Find where the given text appears and provide that cell's center as [X, Y] coordinate. 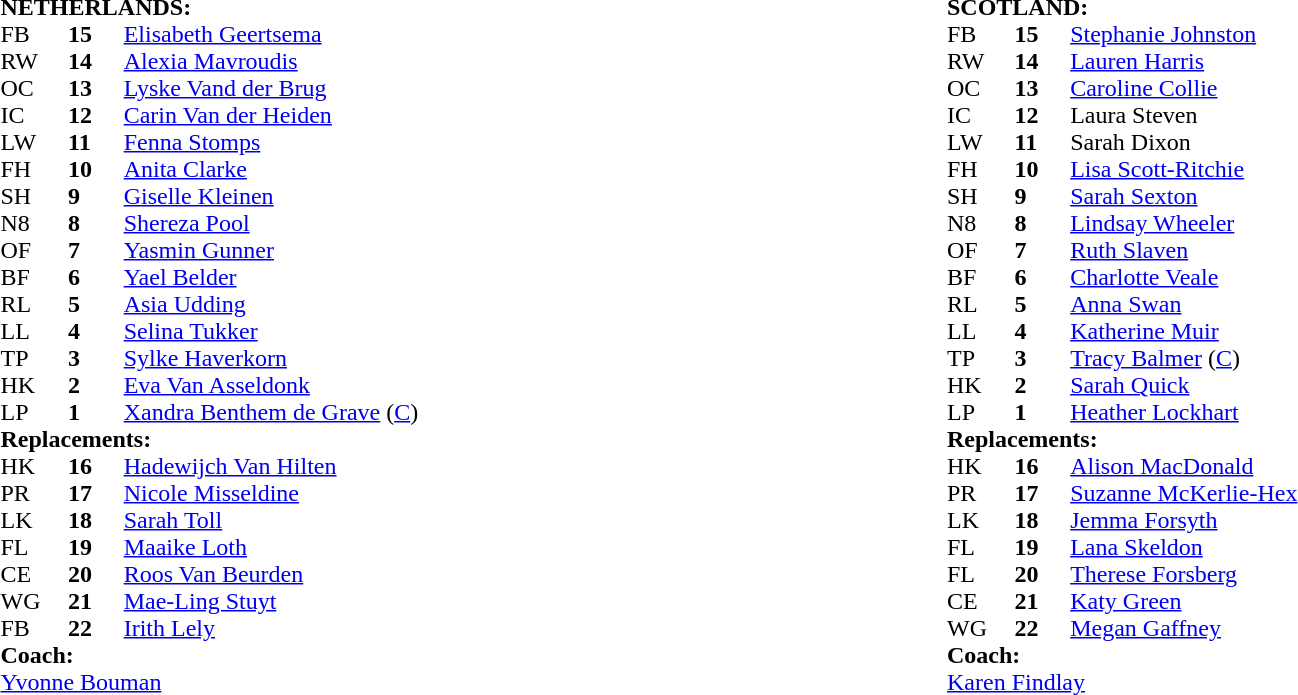
Nicole Misseldine [328, 494]
Xandra Benthem de Grave (C) [328, 412]
Asia Udding [328, 304]
Selina Tukker [328, 332]
Hadewijch Van Hilten [328, 466]
Mae-Ling Stuyt [328, 602]
Carin Van der Heiden [328, 116]
Replacements: [470, 440]
Fenna Stomps [328, 142]
Eva Van Asseldonk [328, 386]
Anita Clarke [328, 170]
Giselle Kleinen [328, 196]
Alexia Mavroudis [328, 62]
Irith Lely [328, 628]
Roos Van Beurden [328, 574]
Maaike Loth [328, 548]
Yael Belder [328, 278]
Coach: [470, 656]
Sarah Toll [328, 520]
Sylke Haverkorn [328, 358]
Elisabeth Geertsema [328, 34]
Lyske Vand der Brug [328, 88]
Shereza Pool [328, 224]
Yvonne Bouman [470, 682]
Yasmin Gunner [328, 250]
